Capture the cell that displays the provided text and extract its [X, Y] central coordinate. 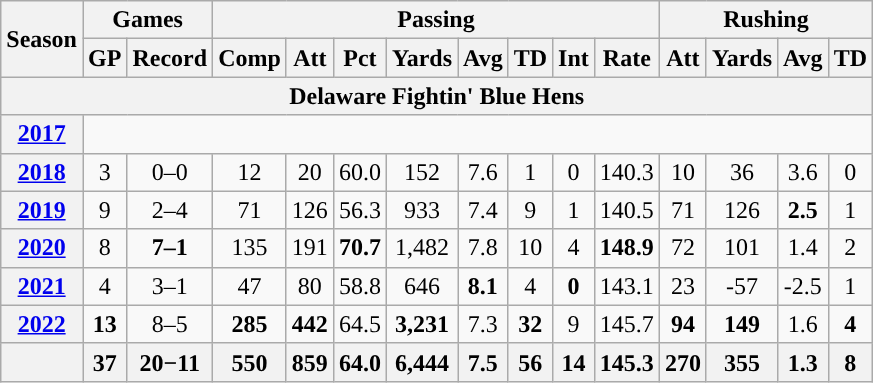
2017 [42, 134]
152 [422, 172]
Season [42, 39]
7.4 [484, 210]
2021 [42, 286]
Record [170, 58]
145.7 [626, 324]
-2.5 [804, 286]
550 [250, 362]
32 [530, 324]
0–0 [170, 172]
13 [104, 324]
140.3 [626, 172]
191 [310, 248]
47 [250, 286]
14 [574, 362]
2018 [42, 172]
6,444 [422, 362]
3 [104, 172]
145.3 [626, 362]
270 [682, 362]
7.5 [484, 362]
80 [310, 286]
859 [310, 362]
2.5 [804, 210]
140.5 [626, 210]
Rushing [766, 20]
355 [742, 362]
Comp [250, 58]
442 [310, 324]
20−11 [170, 362]
149 [742, 324]
Delaware Fightin' Blue Hens [437, 96]
23 [682, 286]
36 [742, 172]
2–4 [170, 210]
143.1 [626, 286]
7.8 [484, 248]
GP [104, 58]
Passing [436, 20]
148.9 [626, 248]
646 [422, 286]
101 [742, 248]
Rate [626, 58]
70.7 [360, 248]
2020 [42, 248]
-57 [742, 286]
Games [147, 20]
3.6 [804, 172]
1.3 [804, 362]
7–1 [170, 248]
1,482 [422, 248]
60.0 [360, 172]
37 [104, 362]
285 [250, 324]
64.0 [360, 362]
72 [682, 248]
Pct [360, 58]
20 [310, 172]
12 [250, 172]
2 [850, 248]
2022 [42, 324]
8–5 [170, 324]
56 [530, 362]
64.5 [360, 324]
Int [574, 58]
3,231 [422, 324]
94 [682, 324]
3–1 [170, 286]
1.6 [804, 324]
8.1 [484, 286]
56.3 [360, 210]
7.3 [484, 324]
933 [422, 210]
135 [250, 248]
58.8 [360, 286]
7.6 [484, 172]
1.4 [804, 248]
2019 [42, 210]
